Output the [x, y] coordinate of the center of the cell containing the given text.  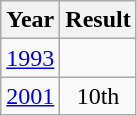
10th [98, 96]
1993 [30, 58]
2001 [30, 96]
Result [98, 20]
Year [30, 20]
